Scan for the cell matching the given text and deliver its (X, Y) coordinate at center. 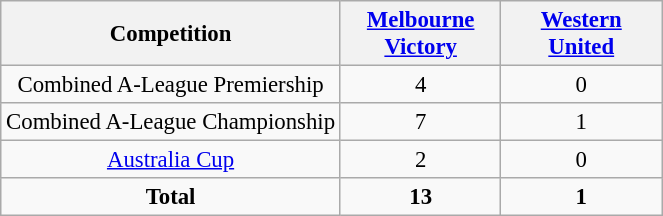
Competition (171, 34)
Western United (582, 34)
Australia Cup (171, 160)
Combined A-League Championship (171, 122)
Melbourne Victory (420, 34)
Total (171, 197)
13 (420, 197)
7 (420, 122)
Combined A-League Premiership (171, 85)
2 (420, 160)
4 (420, 85)
